Scan for the cell matching the given text and deliver its (x, y) coordinate at center. 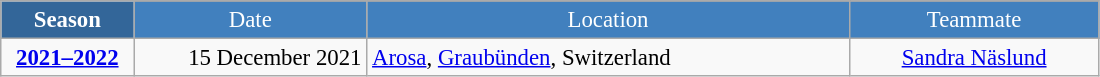
Date (250, 20)
Location (608, 20)
Arosa, Graubünden, Switzerland (608, 58)
15 December 2021 (250, 58)
Sandra Näslund (974, 58)
Season (68, 20)
Teammate (974, 20)
2021–2022 (68, 58)
